Capture the cell that displays the provided text and extract its (x, y) central coordinate. 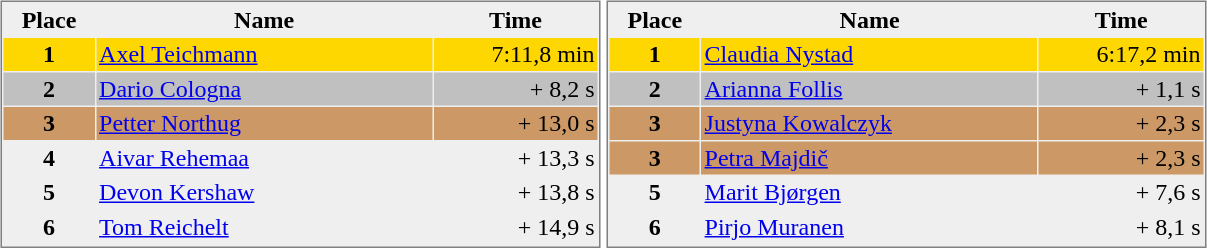
6:17,2 min (1121, 54)
Devon Kershaw (264, 192)
4 (50, 158)
+ 8,1 s (1121, 226)
Axel Teichmann (264, 54)
+ 1,1 s (1121, 88)
+ 7,6 s (1121, 192)
Petter Northug (264, 124)
Marit Bjørgen (870, 192)
+ 13,3 s (516, 158)
+ 8,2 s (516, 88)
Aivar Rehemaa (264, 158)
+ 13,8 s (516, 192)
Arianna Follis (870, 88)
7:11,8 min (516, 54)
Petra Majdič (870, 158)
Tom Reichelt (264, 226)
Pirjo Muranen (870, 226)
+ 14,9 s (516, 226)
Dario Cologna (264, 88)
+ 13,0 s (516, 124)
Claudia Nystad (870, 54)
Justyna Kowalczyk (870, 124)
